Identify which cell holds the provided text, then report its (x, y) central coordinate. 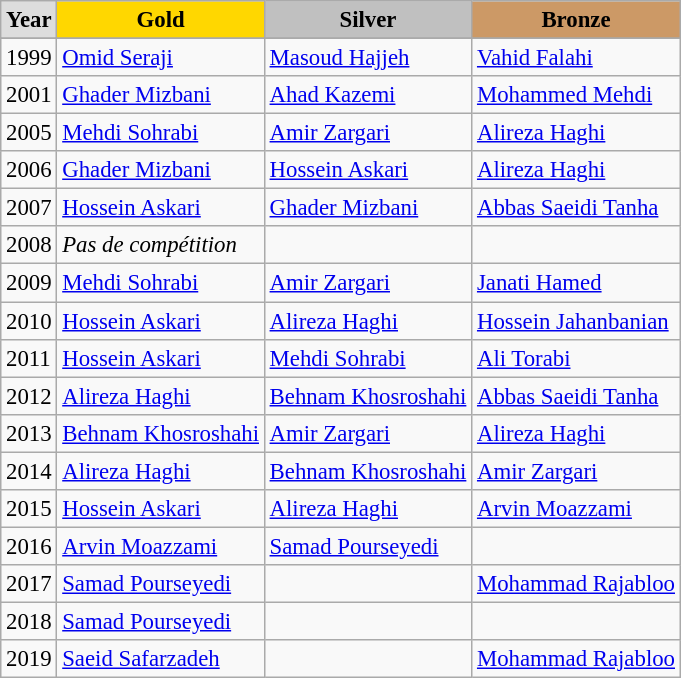
2008 (29, 245)
Mohammed Mehdi (576, 95)
2013 (29, 433)
Janati Hamed (576, 283)
Bronze (576, 20)
Gold (160, 20)
Omid Seraji (160, 58)
Saeid Safarzadeh (160, 659)
2009 (29, 283)
2011 (29, 358)
2015 (29, 509)
2014 (29, 471)
2006 (29, 170)
2019 (29, 659)
1999 (29, 58)
2005 (29, 133)
2018 (29, 621)
2016 (29, 546)
2012 (29, 396)
Silver (368, 20)
Pas de compétition (160, 245)
2001 (29, 95)
2017 (29, 584)
Masoud Hajjeh (368, 58)
Hossein Jahanbanian (576, 321)
Ali Torabi (576, 358)
Ahad Kazemi (368, 95)
2007 (29, 208)
Year (29, 20)
2010 (29, 321)
Vahid Falahi (576, 58)
